For the text-containing cell, return its midpoint in (X, Y) coordinate format. 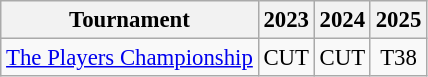
T38 (398, 58)
2023 (286, 20)
Tournament (130, 20)
2024 (342, 20)
The Players Championship (130, 58)
2025 (398, 20)
